Return (X, Y) of the center of cell containing provided text 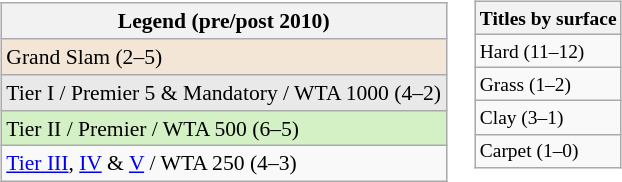
Grand Slam (2–5) (224, 57)
Tier I / Premier 5 & Mandatory / WTA 1000 (4–2) (224, 93)
Tier II / Premier / WTA 500 (6–5) (224, 128)
Hard (11–12) (548, 50)
Clay (3–1) (548, 118)
Tier III, IV & V / WTA 250 (4–3) (224, 164)
Legend (pre/post 2010) (224, 21)
Grass (1–2) (548, 84)
Carpet (1–0) (548, 150)
Titles by surface (548, 18)
